Search for the cell housing the specified text and yield its (X, Y) center coordinate. 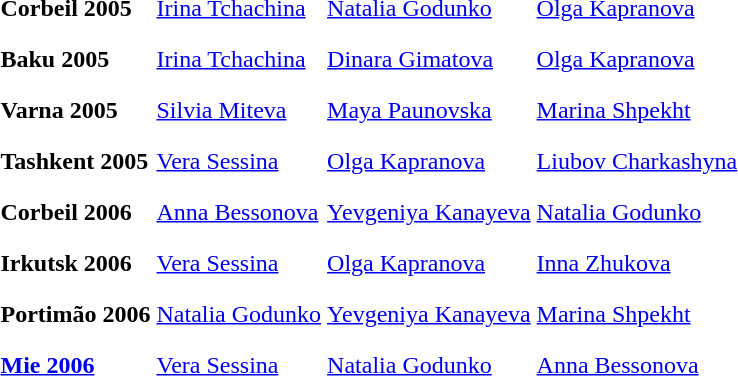
Natalia Godunko (239, 314)
Anna Bessonova (239, 212)
Irina Tchachina (239, 59)
Maya Paunovska (430, 110)
Dinara Gimatova (430, 59)
Silvia Miteva (239, 110)
